Extract the (X, Y) coordinate from the center of the cell holding the provided text.  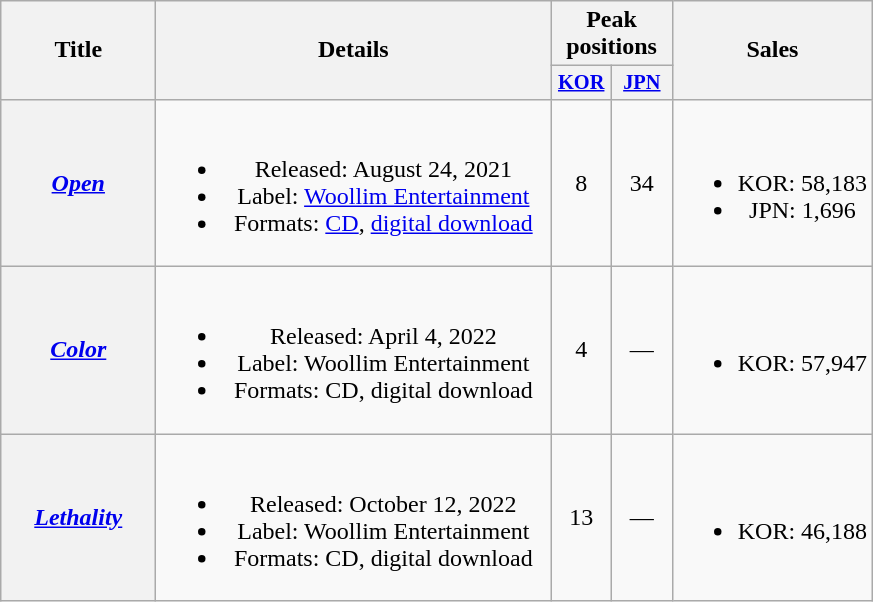
34 (642, 182)
KOR: 57,947 (772, 350)
Peak positions (612, 34)
Released: October 12, 2022Label: Woollim EntertainmentFormats: CD, digital download (354, 518)
Released: August 24, 2021Label: Woollim EntertainmentFormats: CD, digital download (354, 182)
Color (78, 350)
13 (582, 518)
JPN (642, 83)
KOR: 58,183JPN: 1,696 (772, 182)
Open (78, 182)
8 (582, 182)
KOR: 46,188 (772, 518)
Lethality (78, 518)
Title (78, 50)
KOR (582, 83)
Sales (772, 50)
4 (582, 350)
Released: April 4, 2022Label: Woollim EntertainmentFormats: CD, digital download (354, 350)
Details (354, 50)
